From the cell containing the given text, extract its center point as [X, Y] coordinate. 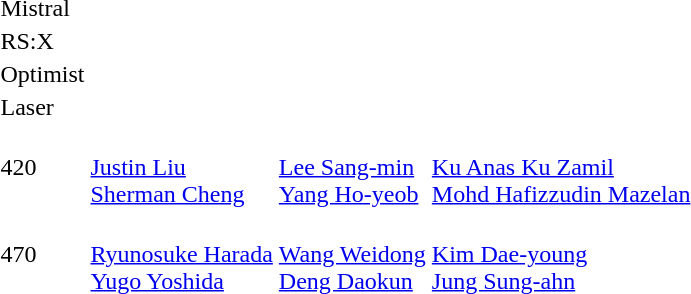
Justin LiuSherman Cheng [182, 167]
Lee Sang-minYang Ho-yeob [352, 167]
